From the cell containing the given text, extract its center point as (X, Y) coordinate. 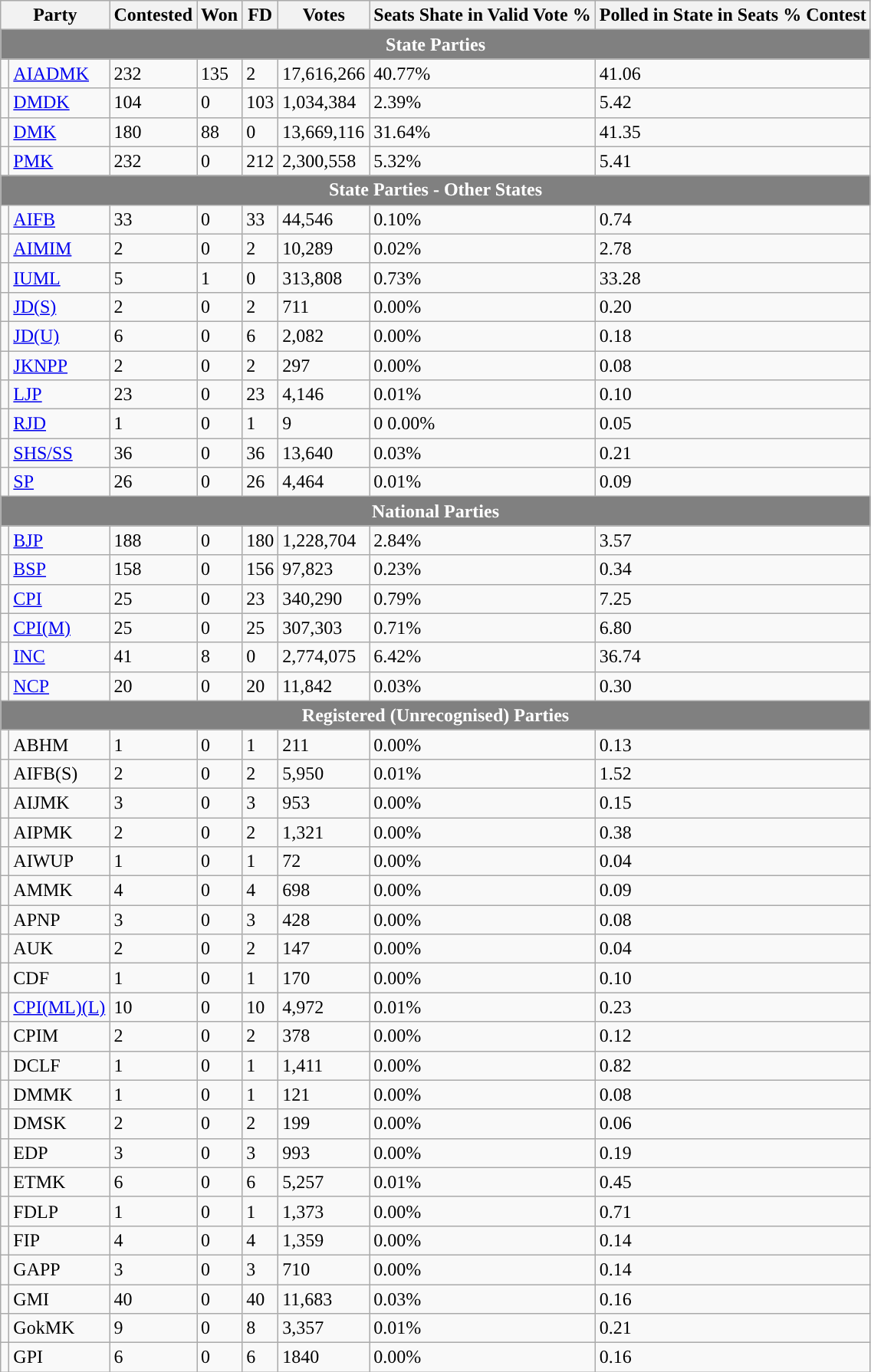
1840 (324, 1357)
DCLF (60, 1065)
5.32% (482, 161)
AUK (60, 949)
17,616,266 (324, 74)
0.06 (733, 1124)
DMK (60, 132)
FDLP (60, 1211)
JKNPP (60, 366)
2,774,075 (324, 657)
LJP (60, 395)
AIMIM (60, 248)
188 (153, 540)
31.64% (482, 132)
0.71 (733, 1211)
307,303 (324, 628)
0.13 (733, 744)
Won (219, 15)
36.74 (733, 657)
0.38 (733, 832)
0.05 (733, 424)
2.84% (482, 540)
SHS/SS (60, 453)
Party (55, 15)
0 0.00% (482, 424)
0.71% (482, 628)
AIFB(S) (60, 773)
88 (219, 132)
1,411 (324, 1065)
GPI (60, 1357)
0.45 (733, 1182)
297 (324, 366)
CPI(ML)(L) (60, 1007)
ETMK (60, 1182)
0.18 (733, 336)
ABHM (60, 744)
0.34 (733, 569)
0.02% (482, 248)
State Parties (435, 44)
3,357 (324, 1328)
0.30 (733, 686)
FD (261, 15)
103 (261, 103)
CPI(M) (60, 628)
135 (219, 74)
0.15 (733, 803)
97,823 (324, 569)
0.12 (733, 1036)
AMMK (60, 891)
CPIM (60, 1036)
CPI (60, 599)
158 (153, 569)
FIP (60, 1240)
0.73% (482, 277)
0.20 (733, 307)
DMMK (60, 1095)
PMK (60, 161)
BSP (60, 569)
170 (324, 978)
Registered (Unrecognised) Parties (435, 715)
3.57 (733, 540)
1,034,384 (324, 103)
GAPP (60, 1269)
0.23% (482, 569)
698 (324, 891)
DMSK (60, 1124)
EDP (60, 1153)
11,842 (324, 686)
NCP (60, 686)
DMDK (60, 103)
AIPMK (60, 832)
0.79% (482, 599)
199 (324, 1124)
0.10% (482, 219)
33.28 (733, 277)
0.82 (733, 1065)
953 (324, 803)
6.42% (482, 657)
GMI (60, 1299)
GokMK (60, 1328)
6.80 (733, 628)
1.52 (733, 773)
AIJMK (60, 803)
5,950 (324, 773)
SP (60, 482)
1,321 (324, 832)
313,808 (324, 277)
2,082 (324, 336)
41 (153, 657)
Seats Shate in Valid Vote % (482, 15)
0.23 (733, 1007)
1,373 (324, 1211)
7.25 (733, 599)
121 (324, 1095)
National Parties (435, 511)
10,289 (324, 248)
5 (153, 277)
4,972 (324, 1007)
44,546 (324, 219)
212 (261, 161)
State Parties - Other States (435, 190)
Contested (153, 15)
AIADMK (60, 74)
104 (153, 103)
340,290 (324, 599)
5,257 (324, 1182)
711 (324, 307)
JD(U) (60, 336)
2,300,558 (324, 161)
CDF (60, 978)
0.19 (733, 1153)
JD(S) (60, 307)
AIFB (60, 219)
41.06 (733, 74)
13,640 (324, 453)
428 (324, 920)
Polled in State in Seats % Contest (733, 15)
0.74 (733, 219)
2.39% (482, 103)
40.77% (482, 74)
APNP (60, 920)
IUML (60, 277)
AIWUP (60, 862)
147 (324, 949)
5.42 (733, 103)
993 (324, 1153)
5.41 (733, 161)
2.78 (733, 248)
BJP (60, 540)
710 (324, 1269)
RJD (60, 424)
4,146 (324, 395)
INC (60, 657)
378 (324, 1036)
4,464 (324, 482)
13,669,116 (324, 132)
1,228,704 (324, 540)
211 (324, 744)
156 (261, 569)
11,683 (324, 1299)
41.35 (733, 132)
Votes (324, 15)
72 (324, 862)
1,359 (324, 1240)
